Scan for the cell matching the given text and deliver its (X, Y) coordinate at center. 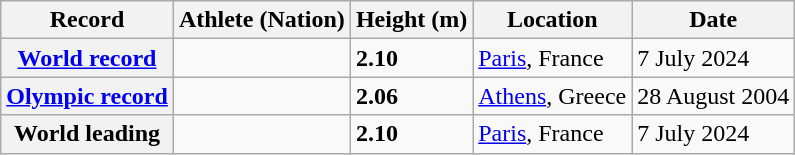
28 August 2004 (714, 96)
Athens, Greece (552, 96)
Record (88, 20)
World record (88, 58)
World leading (88, 134)
Olympic record (88, 96)
Location (552, 20)
Date (714, 20)
Height (m) (411, 20)
2.06 (411, 96)
Athlete (Nation) (262, 20)
